Pinpoint the cell where the given text exists, returning its [X, Y] midpoint coordinate. 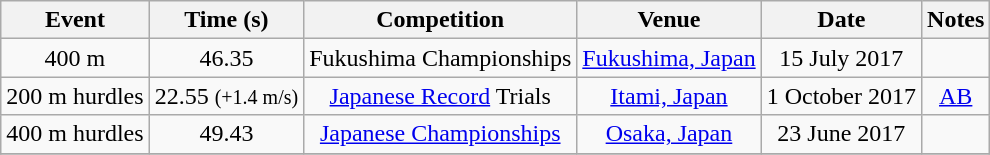
200 m hurdles [75, 96]
15 July 2017 [841, 58]
Itami, Japan [669, 96]
22.55 (+1.4 m/s) [226, 96]
49.43 [226, 134]
AB [956, 96]
Notes [956, 20]
46.35 [226, 58]
Time (s) [226, 20]
Event [75, 20]
Competition [440, 20]
Japanese Championships [440, 134]
400 m [75, 58]
Fukushima, Japan [669, 58]
Date [841, 20]
Osaka, Japan [669, 134]
23 June 2017 [841, 134]
1 October 2017 [841, 96]
Japanese Record Trials [440, 96]
400 m hurdles [75, 134]
Venue [669, 20]
Fukushima Championships [440, 58]
